From the cell containing the given text, extract its center point as [x, y] coordinate. 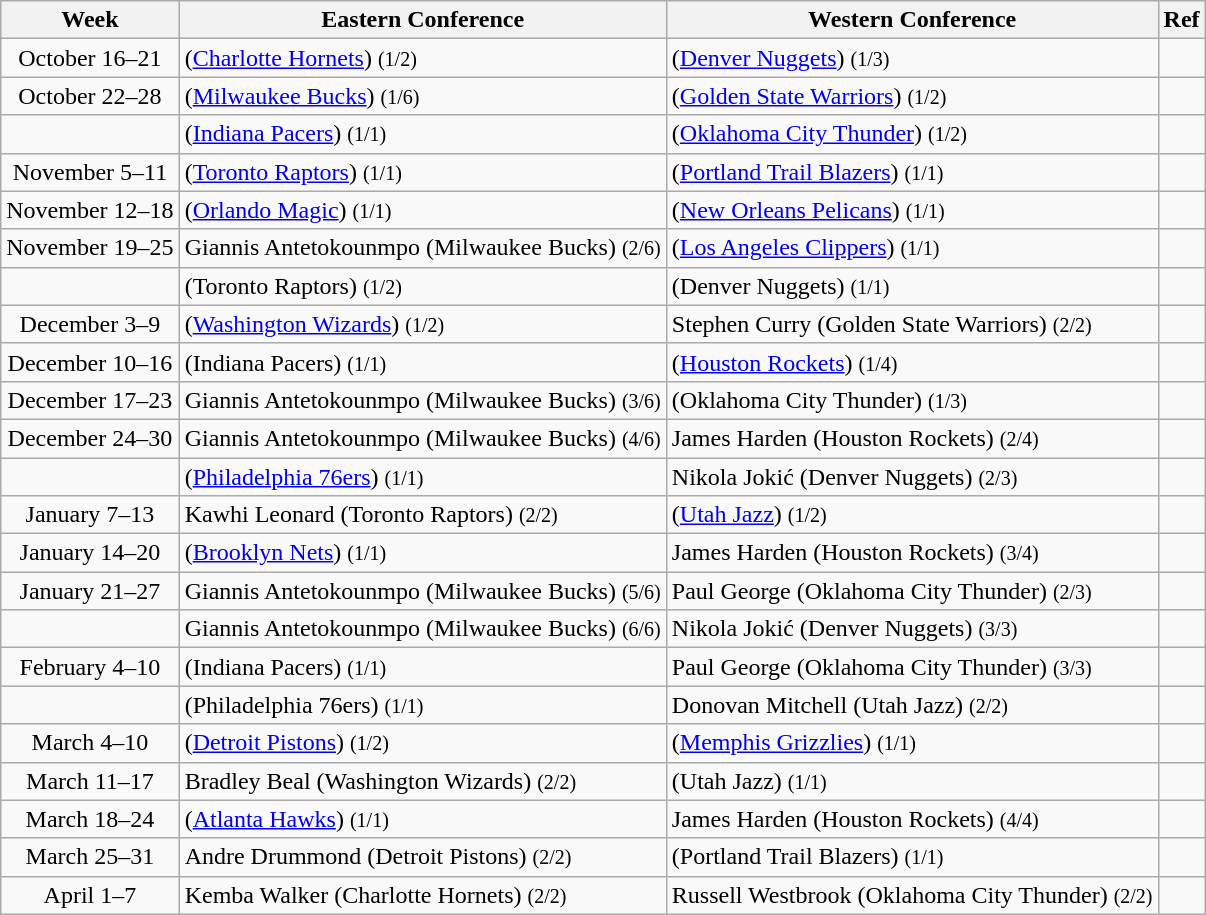
(Atlanta Hawks) (1/1) [422, 819]
Giannis Antetokounmpo (Milwaukee Bucks) (5/6) [422, 591]
(Memphis Grizzlies) (1/1) [912, 743]
(Charlotte Hornets) (1/2) [422, 58]
(Golden State Warriors) (1/2) [912, 96]
(New Orleans Pelicans) (1/1) [912, 210]
March 18–24 [90, 819]
(Detroit Pistons) (1/2) [422, 743]
Russell Westbrook (Oklahoma City Thunder) (2/2) [912, 895]
January 14–20 [90, 553]
(Denver Nuggets) (1/1) [912, 286]
Nikola Jokić (Denver Nuggets) (3/3) [912, 629]
James Harden (Houston Rockets) (2/4) [912, 438]
(Utah Jazz) (1/1) [912, 781]
Week [90, 20]
Bradley Beal (Washington Wizards) (2/2) [422, 781]
October 16–21 [90, 58]
December 17–23 [90, 400]
Kawhi Leonard (Toronto Raptors) (2/2) [422, 515]
Stephen Curry (Golden State Warriors) (2/2) [912, 324]
(Utah Jazz) (1/2) [912, 515]
April 1–7 [90, 895]
Giannis Antetokounmpo (Milwaukee Bucks) (3/6) [422, 400]
December 24–30 [90, 438]
(Oklahoma City Thunder) (1/3) [912, 400]
Ref [1182, 20]
(Brooklyn Nets) (1/1) [422, 553]
Eastern Conference [422, 20]
Paul George (Oklahoma City Thunder) (3/3) [912, 667]
December 3–9 [90, 324]
(Washington Wizards) (1/2) [422, 324]
Giannis Antetokounmpo (Milwaukee Bucks) (6/6) [422, 629]
November 5–11 [90, 172]
Western Conference [912, 20]
February 4–10 [90, 667]
(Denver Nuggets) (1/3) [912, 58]
(Toronto Raptors) (1/1) [422, 172]
March 25–31 [90, 857]
(Milwaukee Bucks) (1/6) [422, 96]
(Orlando Magic) (1/1) [422, 210]
January 21–27 [90, 591]
Donovan Mitchell (Utah Jazz) (2/2) [912, 705]
(Houston Rockets) (1/4) [912, 362]
(Los Angeles Clippers) (1/1) [912, 248]
December 10–16 [90, 362]
March 4–10 [90, 743]
James Harden (Houston Rockets) (3/4) [912, 553]
James Harden (Houston Rockets) (4/4) [912, 819]
Giannis Antetokounmpo (Milwaukee Bucks) (4/6) [422, 438]
March 11–17 [90, 781]
November 19–25 [90, 248]
Kemba Walker (Charlotte Hornets) (2/2) [422, 895]
Paul George (Oklahoma City Thunder) (2/3) [912, 591]
November 12–18 [90, 210]
Giannis Antetokounmpo (Milwaukee Bucks) (2/6) [422, 248]
October 22–28 [90, 96]
Andre Drummond (Detroit Pistons) (2/2) [422, 857]
(Oklahoma City Thunder) (1/2) [912, 134]
January 7–13 [90, 515]
Nikola Jokić (Denver Nuggets) (2/3) [912, 477]
(Toronto Raptors) (1/2) [422, 286]
